Detect which cell encompasses the target text, then output its [x, y] center coordinate. 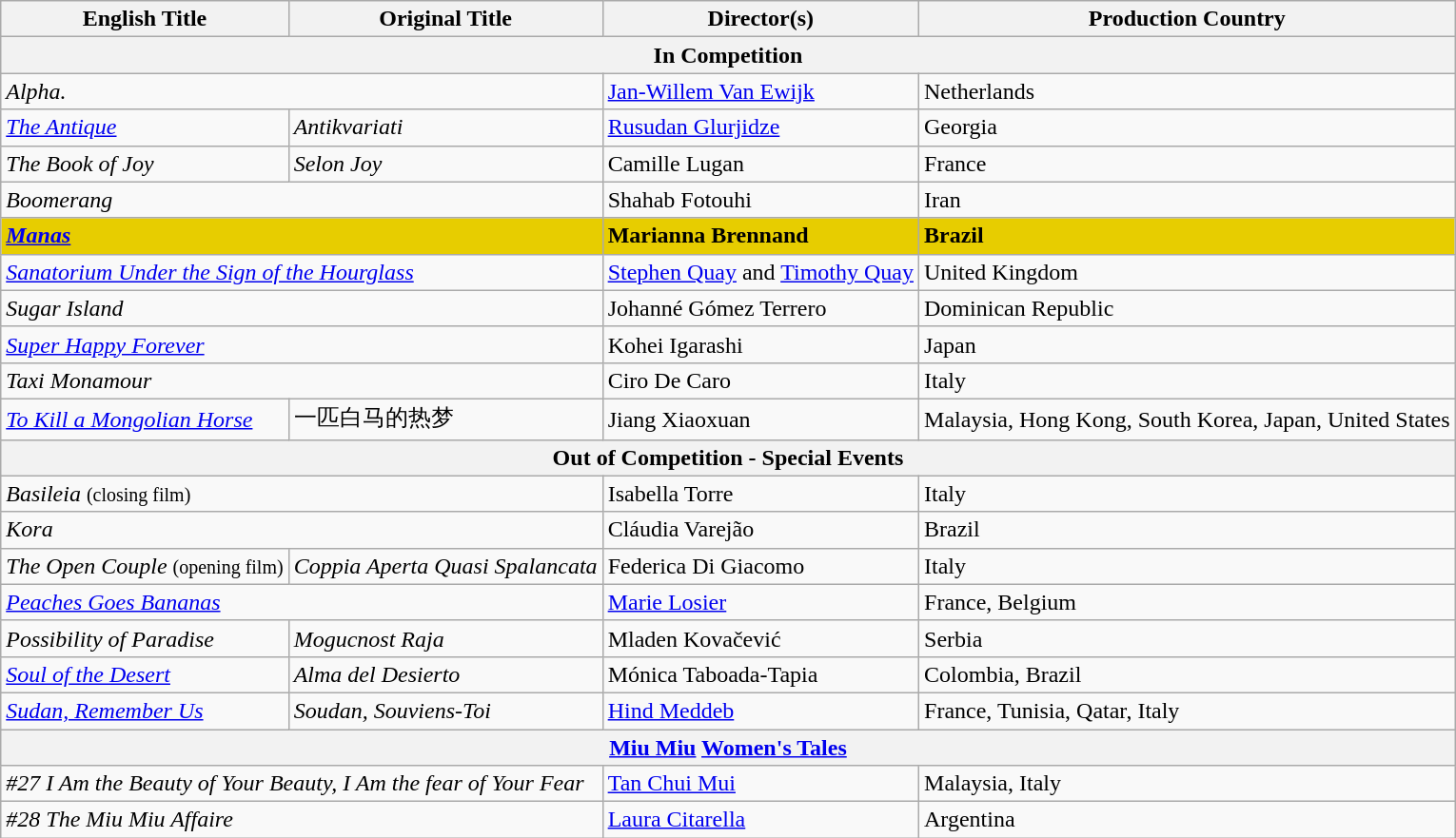
Manas [302, 236]
Mónica Taboada-Tapia [760, 674]
#28 The Miu Miu Affaire [302, 820]
Sugar Island [302, 308]
Tan Chui Mui [760, 784]
Ciro De Caro [760, 380]
To Kill a Mongolian Horse [145, 419]
Mogucnost Raja [445, 638]
Soul of the Desert [145, 674]
Mladen Kovačević [760, 638]
Selon Joy [445, 164]
Director(s) [760, 19]
Japan [1188, 344]
Isabella Torre [760, 494]
Taxi Monamour [302, 380]
Federica Di Giacomo [760, 566]
Peaches Goes Bananas [302, 602]
Super Happy Forever [302, 344]
Original Title [445, 19]
Alpha. [302, 91]
Serbia [1188, 638]
Stephen Quay and Timothy Quay [760, 272]
The Open Couple (opening film) [145, 566]
The Book of Joy [145, 164]
The Antique [145, 127]
Sanatorium Under the Sign of the Hourglass [302, 272]
Jan-Willem Van Ewijk [760, 91]
Alma del Desierto [445, 674]
#27 I Am the Beauty of Your Beauty, I Am the fear of Your Fear [302, 784]
Cláudia Varejão [760, 530]
Boomerang [302, 200]
Marianna Brennand [760, 236]
In Competition [728, 55]
Out of Competition - Special Events [728, 458]
Argentina [1188, 820]
Shahab Fotouhi [760, 200]
English Title [145, 19]
Kora [302, 530]
Kohei Igarashi [760, 344]
United Kingdom [1188, 272]
Malaysia, Hong Kong, South Korea, Japan, United States [1188, 419]
Production Country [1188, 19]
Soudan, Souviens-Toi [445, 711]
France, Belgium [1188, 602]
Laura Citarella [760, 820]
Rusudan Glurjidze [760, 127]
Dominican Republic [1188, 308]
Hind Meddeb [760, 711]
Sudan, Remember Us [145, 711]
Marie Losier [760, 602]
Miu Miu Women's Tales [728, 747]
Possibility of Paradise [145, 638]
Colombia, Brazil [1188, 674]
Basileia (closing film) [302, 494]
Malaysia, Italy [1188, 784]
Antikvariati [445, 127]
Coppia Aperta Quasi Spalancata [445, 566]
France, Tunisia, Qatar, Italy [1188, 711]
Georgia [1188, 127]
一匹白马的热梦 [445, 419]
Netherlands [1188, 91]
Camille Lugan [760, 164]
France [1188, 164]
Jiang Xiaoxuan [760, 419]
Johanné Gómez Terrero [760, 308]
Iran [1188, 200]
